Output the (X, Y) coordinate of the center of the cell containing the given text.  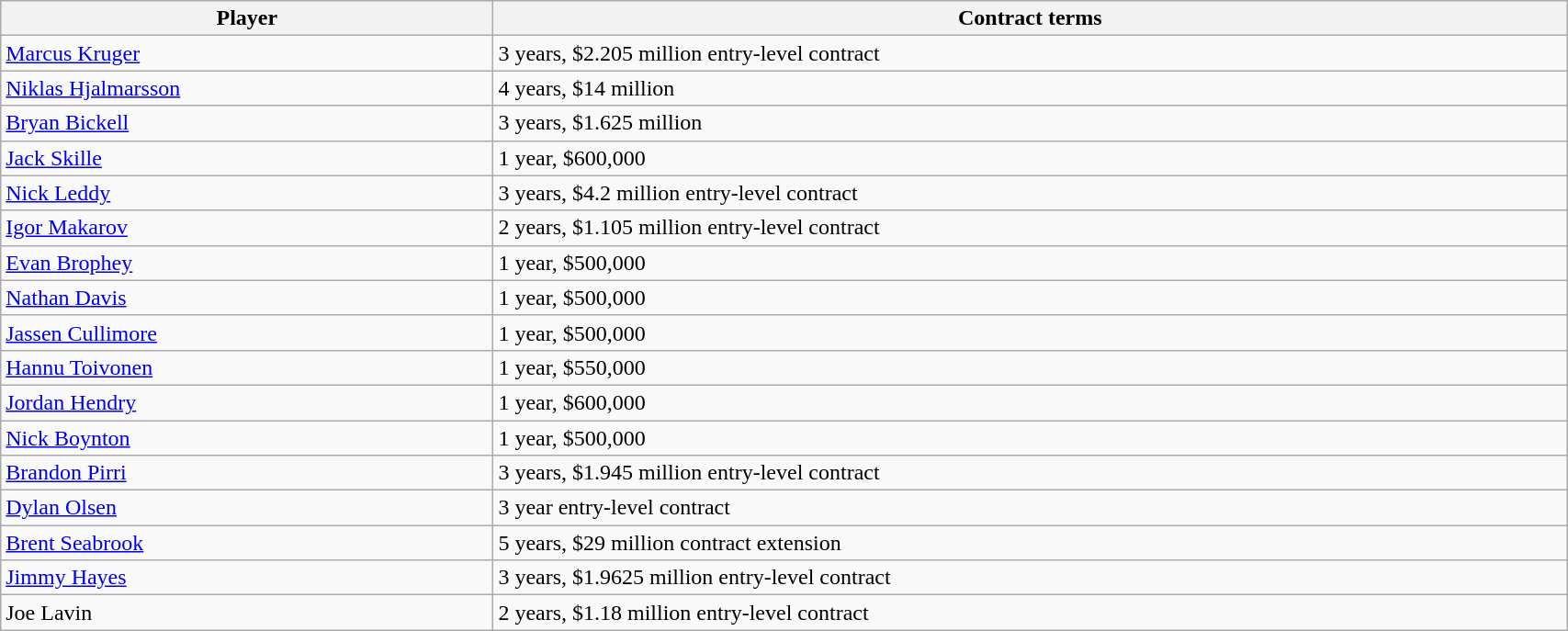
Igor Makarov (247, 228)
3 year entry-level contract (1031, 508)
2 years, $1.18 million entry-level contract (1031, 613)
Hannu Toivonen (247, 367)
2 years, $1.105 million entry-level contract (1031, 228)
Dylan Olsen (247, 508)
3 years, $2.205 million entry-level contract (1031, 53)
Brent Seabrook (247, 543)
3 years, $1.625 million (1031, 123)
Niklas Hjalmarsson (247, 88)
1 year, $550,000 (1031, 367)
Nick Boynton (247, 438)
Joe Lavin (247, 613)
Jimmy Hayes (247, 578)
5 years, $29 million contract extension (1031, 543)
3 years, $1.9625 million entry-level contract (1031, 578)
Bryan Bickell (247, 123)
Nick Leddy (247, 193)
Marcus Kruger (247, 53)
3 years, $4.2 million entry-level contract (1031, 193)
Player (247, 18)
Contract terms (1031, 18)
Jassen Cullimore (247, 332)
Evan Brophey (247, 263)
4 years, $14 million (1031, 88)
Jack Skille (247, 158)
Nathan Davis (247, 298)
3 years, $1.945 million entry-level contract (1031, 473)
Brandon Pirri (247, 473)
Jordan Hendry (247, 402)
